For the text-containing cell, return its midpoint in [X, Y] coordinate format. 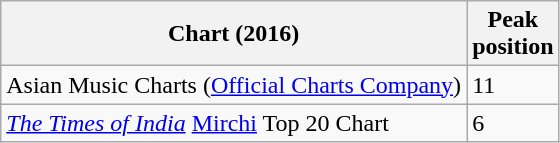
Chart (2016) [234, 34]
Asian Music Charts (Official Charts Company) [234, 85]
6 [513, 123]
Peakposition [513, 34]
The Times of India Mirchi Top 20 Chart [234, 123]
11 [513, 85]
